Find where the given text appears and provide that cell's center as [x, y] coordinate. 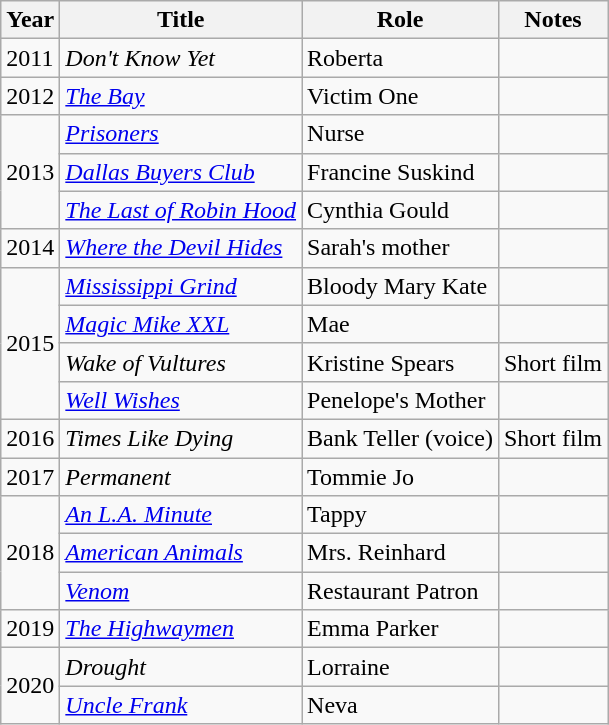
2012 [30, 96]
2014 [30, 248]
The Last of Robin Hood [181, 210]
The Bay [181, 96]
Drought [181, 667]
American Animals [181, 553]
Permanent [181, 477]
Kristine Spears [400, 362]
Roberta [400, 58]
2011 [30, 58]
Victim One [400, 96]
Bloody Mary Kate [400, 286]
2019 [30, 629]
2020 [30, 686]
Mae [400, 324]
Where the Devil Hides [181, 248]
Tappy [400, 515]
The Highwaymen [181, 629]
Year [30, 20]
Well Wishes [181, 400]
Nurse [400, 134]
An L.A. Minute [181, 515]
Tommie Jo [400, 477]
Venom [181, 591]
Don't Know Yet [181, 58]
Lorraine [400, 667]
Dallas Buyers Club [181, 172]
Notes [552, 20]
2016 [30, 438]
Cynthia Gould [400, 210]
Neva [400, 705]
Uncle Frank [181, 705]
Emma Parker [400, 629]
Title [181, 20]
Magic Mike XXL [181, 324]
Francine Suskind [400, 172]
Mrs. Reinhard [400, 553]
Restaurant Patron [400, 591]
Wake of Vultures [181, 362]
Mississippi Grind [181, 286]
2013 [30, 172]
2017 [30, 477]
Bank Teller (voice) [400, 438]
Times Like Dying [181, 438]
Penelope's Mother [400, 400]
Sarah's mother [400, 248]
Role [400, 20]
2015 [30, 343]
2018 [30, 553]
Prisoners [181, 134]
